Capture the cell that displays the provided text and extract its (X, Y) central coordinate. 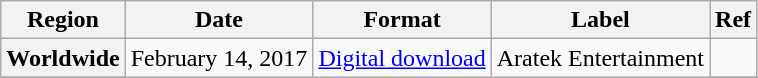
Digital download (402, 58)
Region (63, 20)
Ref (734, 20)
Date (219, 20)
Worldwide (63, 58)
Format (402, 20)
February 14, 2017 (219, 58)
Aratek Entertainment (600, 58)
Label (600, 20)
